Locate the cell with the specified text and output its [X, Y] center coordinate. 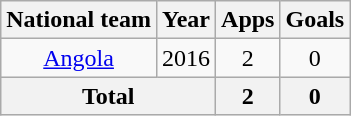
National team [79, 20]
Angola [79, 58]
Apps [248, 20]
2016 [186, 58]
Year [186, 20]
Goals [315, 20]
Total [108, 96]
